Extract the (X, Y) coordinate from the center of the cell holding the provided text.  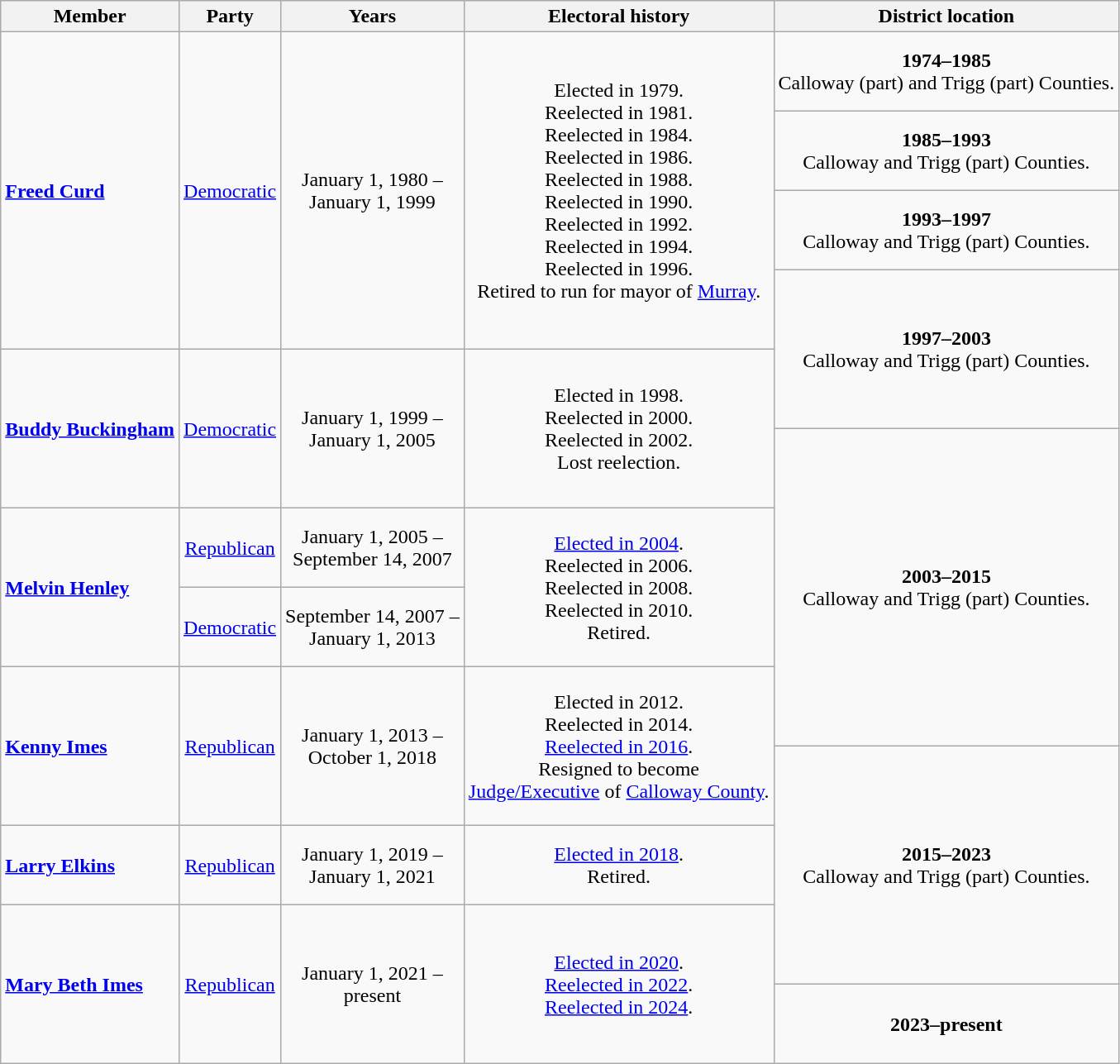
District location (946, 17)
2003–2015Calloway and Trigg (part) Counties. (946, 588)
Elected in 2020.Reelected in 2022.Reelected in 2024. (618, 985)
2023–present (946, 1024)
Mary Beth Imes (90, 985)
1974–1985Calloway (part) and Trigg (part) Counties. (946, 72)
Elected in 2004.Reelected in 2006.Reelected in 2008.Reelected in 2010.Retired. (618, 588)
2015–2023Calloway and Trigg (part) Counties. (946, 866)
January 1, 2005 –September 14, 2007 (373, 548)
Elected in 1998.Reelected in 2000.Reelected in 2002.Lost reelection. (618, 429)
Melvin Henley (90, 588)
January 1, 2019 –January 1, 2021 (373, 866)
Party (230, 17)
Electoral history (618, 17)
1997–2003Calloway and Trigg (part) Counties. (946, 350)
Years (373, 17)
Kenny Imes (90, 747)
January 1, 1980 –January 1, 1999 (373, 191)
1993–1997Calloway and Trigg (part) Counties. (946, 231)
September 14, 2007 –January 1, 2013 (373, 627)
Member (90, 17)
Elected in 2018.Retired. (618, 866)
Larry Elkins (90, 866)
January 1, 2021 –present (373, 985)
1985–1993Calloway and Trigg (part) Counties. (946, 151)
Elected in 2012.Reelected in 2014.Reelected in 2016.Resigned to becomeJudge/Executive of Calloway County. (618, 747)
Freed Curd (90, 191)
Buddy Buckingham (90, 429)
January 1, 2013 –October 1, 2018 (373, 747)
January 1, 1999 –January 1, 2005 (373, 429)
